Detect which cell encompasses the target text, then output its (X, Y) center coordinate. 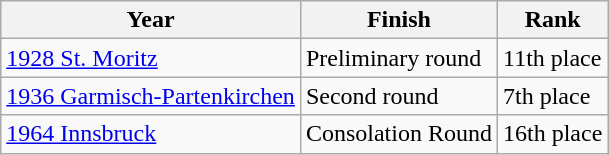
1936 Garmisch-Partenkirchen (151, 96)
1928 St. Moritz (151, 58)
Second round (398, 96)
Consolation Round (398, 134)
Preliminary round (398, 58)
Rank (552, 20)
Finish (398, 20)
Year (151, 20)
7th place (552, 96)
1964 Innsbruck (151, 134)
16th place (552, 134)
11th place (552, 58)
